Return (x, y) of the center of cell containing provided text 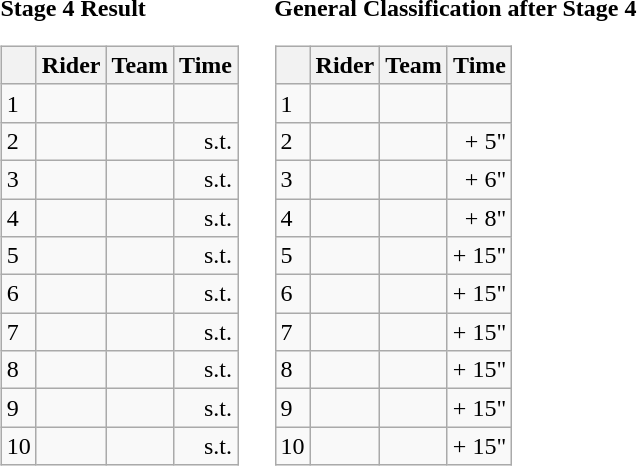
+ 8" (479, 217)
+ 6" (479, 179)
+ 5" (479, 141)
